Capture the cell that displays the provided text and extract its [X, Y] central coordinate. 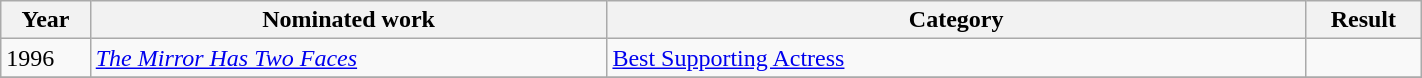
1996 [46, 58]
Nominated work [348, 20]
Category [956, 20]
Best Supporting Actress [956, 58]
Result [1363, 20]
Year [46, 20]
The Mirror Has Two Faces [348, 58]
